Scan for the cell matching the given text and deliver its (x, y) coordinate at center. 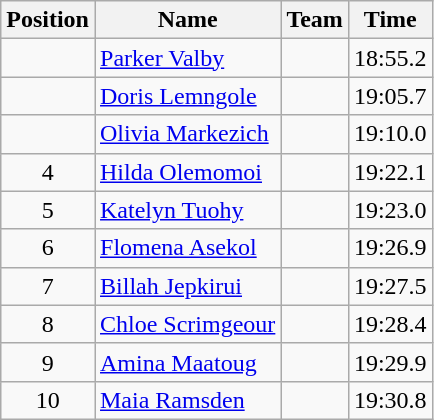
Billah Jepkirui (187, 286)
4 (48, 172)
Katelyn Tuohy (187, 210)
19:23.0 (390, 210)
19:30.8 (390, 400)
19:27.5 (390, 286)
19:28.4 (390, 324)
Parker Valby (187, 58)
19:26.9 (390, 248)
18:55.2 (390, 58)
Amina Maatoug (187, 362)
19:05.7 (390, 96)
Position (48, 20)
19:10.0 (390, 134)
10 (48, 400)
Doris Lemngole (187, 96)
19:29.9 (390, 362)
5 (48, 210)
8 (48, 324)
Olivia Markezich (187, 134)
6 (48, 248)
Time (390, 20)
Team (315, 20)
Maia Ramsden (187, 400)
7 (48, 286)
19:22.1 (390, 172)
9 (48, 362)
Hilda Olemomoi (187, 172)
Chloe Scrimgeour (187, 324)
Flomena Asekol (187, 248)
Name (187, 20)
